Return the (x, y) coordinate for the center point of the cell that contains the specified text.  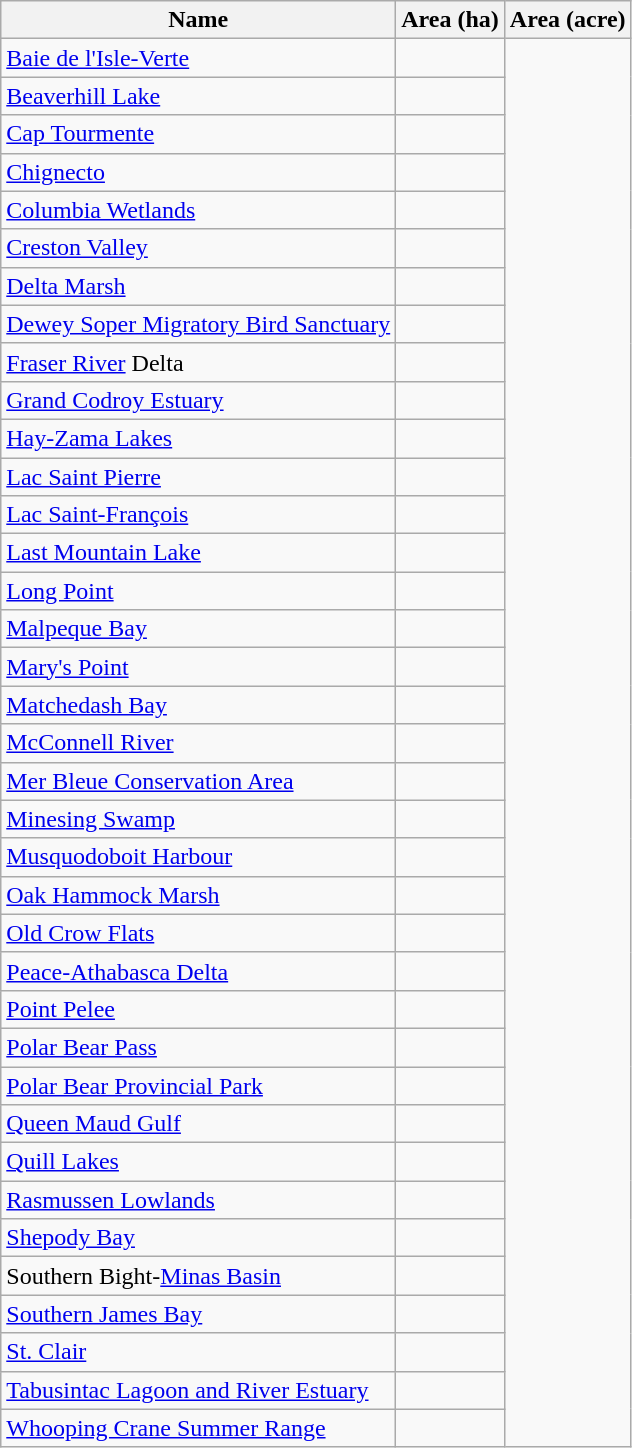
Peace-Athabasca Delta (198, 971)
Musquodoboit Harbour (198, 857)
St. Clair (198, 1352)
Southern James Bay (198, 1314)
Malpeque Bay (198, 629)
Shepody Bay (198, 1238)
Delta Marsh (198, 286)
Grand Codroy Estuary (198, 400)
Hay-Zama Lakes (198, 438)
Baie de l'Isle-Verte (198, 58)
Fraser River Delta (198, 362)
Minesing Swamp (198, 819)
Mary's Point (198, 667)
Quill Lakes (198, 1162)
Old Crow Flats (198, 933)
Whooping Crane Summer Range (198, 1428)
Long Point (198, 591)
Beaverhill Lake (198, 96)
Southern Bight-Minas Basin (198, 1276)
Chignecto (198, 172)
Name (198, 20)
Cap Tourmente (198, 134)
Oak Hammock Marsh (198, 895)
Last Mountain Lake (198, 553)
Lac Saint-François (198, 515)
Queen Maud Gulf (198, 1124)
Lac Saint Pierre (198, 477)
Area (ha) (450, 20)
Matchedash Bay (198, 705)
Point Pelee (198, 1009)
Polar Bear Pass (198, 1047)
Area (acre) (568, 20)
Rasmussen Lowlands (198, 1200)
Creston Valley (198, 248)
McConnell River (198, 743)
Tabusintac Lagoon and River Estuary (198, 1390)
Columbia Wetlands (198, 210)
Polar Bear Provincial Park (198, 1085)
Mer Bleue Conservation Area (198, 781)
Dewey Soper Migratory Bird Sanctuary (198, 324)
